Pinpoint the cell where the given text exists, returning its [X, Y] midpoint coordinate. 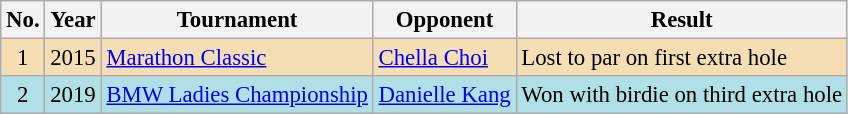
2015 [73, 58]
Tournament [237, 20]
2 [23, 95]
Won with birdie on third extra hole [682, 95]
Lost to par on first extra hole [682, 58]
Marathon Classic [237, 58]
No. [23, 20]
Opponent [444, 20]
Result [682, 20]
2019 [73, 95]
Year [73, 20]
1 [23, 58]
Danielle Kang [444, 95]
BMW Ladies Championship [237, 95]
Chella Choi [444, 58]
